Scan for the cell matching the given text and deliver its [X, Y] coordinate at center. 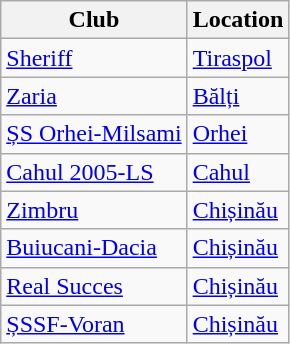
Club [94, 20]
Real Succes [94, 286]
Location [238, 20]
Cahul [238, 172]
Zimbru [94, 210]
ȘS Orhei-Milsami [94, 134]
Orhei [238, 134]
Tiraspol [238, 58]
Zaria [94, 96]
Bălți [238, 96]
Buiucani-Dacia [94, 248]
Cahul 2005-LS [94, 172]
ȘSSF-Voran [94, 324]
Sheriff [94, 58]
